Scan for the cell matching the given text and deliver its [X, Y] coordinate at center. 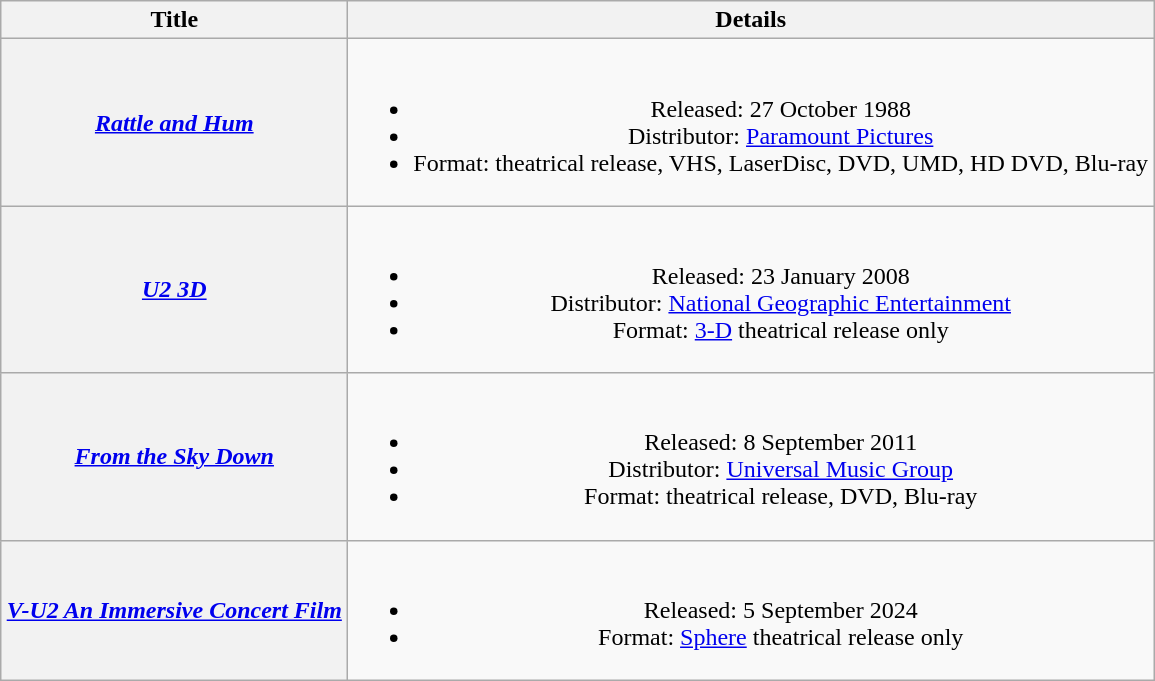
From the Sky Down [174, 456]
Rattle and Hum [174, 122]
Details [751, 20]
Released: 23 January 2008Distributor: National Geographic EntertainmentFormat: 3-D theatrical release only [751, 290]
Title [174, 20]
Released: 5 September 2024Format: Sphere theatrical release only [751, 610]
U2 3D [174, 290]
Released: 27 October 1988Distributor: Paramount PicturesFormat: theatrical release, VHS, LaserDisc, DVD, UMD, HD DVD, Blu-ray [751, 122]
V-U2 An Immersive Concert Film [174, 610]
Released: 8 September 2011Distributor: Universal Music GroupFormat: theatrical release, DVD, Blu-ray [751, 456]
